Detect which cell encompasses the target text, then output its [X, Y] center coordinate. 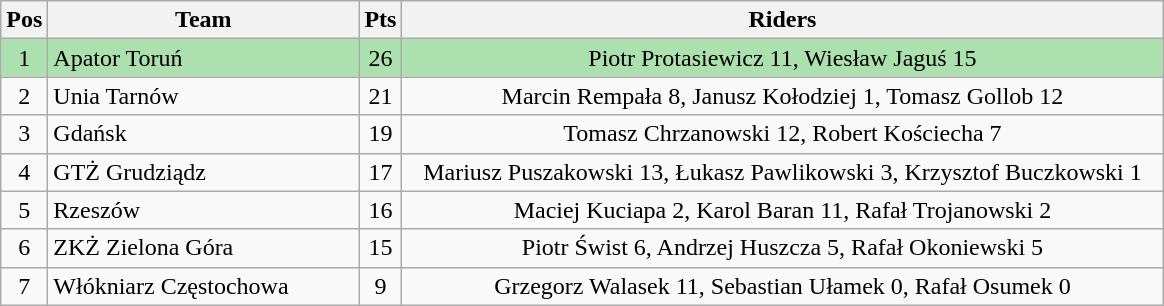
Mariusz Puszakowski 13, Łukasz Pawlikowski 3, Krzysztof Buczkowski 1 [782, 172]
1 [24, 58]
9 [380, 286]
4 [24, 172]
Piotr Protasiewicz 11, Wiesław Jaguś 15 [782, 58]
ZKŻ Zielona Góra [204, 248]
26 [380, 58]
Pts [380, 20]
17 [380, 172]
6 [24, 248]
19 [380, 134]
5 [24, 210]
Gdańsk [204, 134]
Unia Tarnów [204, 96]
Marcin Rempała 8, Janusz Kołodziej 1, Tomasz Gollob 12 [782, 96]
15 [380, 248]
Riders [782, 20]
3 [24, 134]
21 [380, 96]
16 [380, 210]
Tomasz Chrzanowski 12, Robert Kościecha 7 [782, 134]
Maciej Kuciapa 2, Karol Baran 11, Rafał Trojanowski 2 [782, 210]
Włókniarz Częstochowa [204, 286]
7 [24, 286]
GTŻ Grudziądz [204, 172]
2 [24, 96]
Rzeszów [204, 210]
Apator Toruń [204, 58]
Team [204, 20]
Piotr Świst 6, Andrzej Huszcza 5, Rafał Okoniewski 5 [782, 248]
Pos [24, 20]
Grzegorz Walasek 11, Sebastian Ułamek 0, Rafał Osumek 0 [782, 286]
